Determine the [X, Y] coordinate at the center of the cell enclosing the given text.  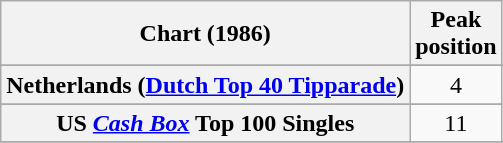
Netherlands (Dutch Top 40 Tipparade) [206, 85]
US Cash Box Top 100 Singles [206, 123]
Peakposition [456, 34]
11 [456, 123]
4 [456, 85]
Chart (1986) [206, 34]
